Extract the [x, y] coordinate from the center of the cell holding the provided text.  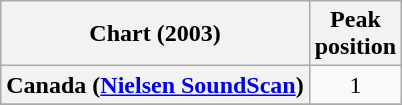
Canada (Nielsen SoundScan) [155, 85]
1 [355, 85]
Chart (2003) [155, 34]
Peakposition [355, 34]
